Extract the [X, Y] coordinate from the center of the cell holding the provided text.  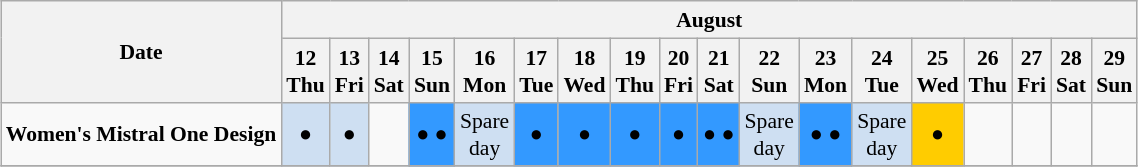
15Sun [432, 70]
13Fri [350, 70]
24Tue [882, 70]
28Sat [1071, 70]
19Thu [636, 70]
27Fri [1032, 70]
26Thu [988, 70]
12Thu [306, 70]
20Fri [678, 70]
16Mon [484, 70]
14Sat [389, 70]
29Sun [1114, 70]
Women's Mistral One Design [142, 134]
August [709, 20]
17Tue [536, 70]
22Sun [770, 70]
25Wed [937, 70]
18Wed [584, 70]
Date [142, 52]
21Sat [719, 70]
23Mon [826, 70]
